Identify which cell holds the provided text, then report its [X, Y] central coordinate. 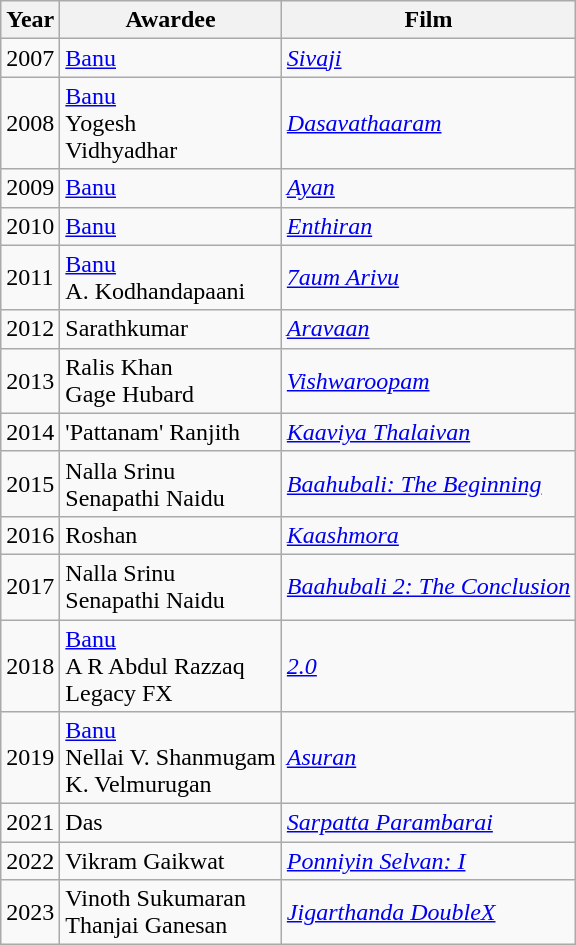
'Pattanam' Ranjith [171, 432]
Enthiran [428, 226]
BanuYogeshVidhyadhar [171, 123]
Awardee [171, 20]
Ponniyin Selvan: I [428, 861]
Ayan [428, 188]
2.0 [428, 666]
Banu Nellai V. ShanmugamK. Velmurugan [171, 758]
2010 [30, 226]
Kaaviya Thalaivan [428, 432]
Roshan [171, 535]
2014 [30, 432]
Sivaji [428, 58]
Sarathkumar [171, 329]
2016 [30, 535]
Year [30, 20]
Sarpatta Parambarai [428, 823]
Asuran [428, 758]
2007 [30, 58]
Aravaan [428, 329]
2021 [30, 823]
BanuA R Abdul RazzaqLegacy FX [171, 666]
Jigarthanda DoubleX [428, 912]
2013 [30, 380]
2012 [30, 329]
2019 [30, 758]
BanuA. Kodhandapaani [171, 278]
2009 [30, 188]
2008 [30, 123]
Baahubali 2: The Conclusion [428, 586]
Vishwaroopam [428, 380]
2022 [30, 861]
2017 [30, 586]
2015 [30, 484]
Film [428, 20]
7aum Arivu [428, 278]
2023 [30, 912]
Kaashmora [428, 535]
Vikram Gaikwat [171, 861]
2018 [30, 666]
Baahubali: The Beginning [428, 484]
2011 [30, 278]
Dasavathaaram [428, 123]
Vinoth Sukumaran Thanjai Ganesan [171, 912]
Das [171, 823]
Ralis KhanGage Hubard [171, 380]
